Scan for the cell matching the given text and deliver its [X, Y] coordinate at center. 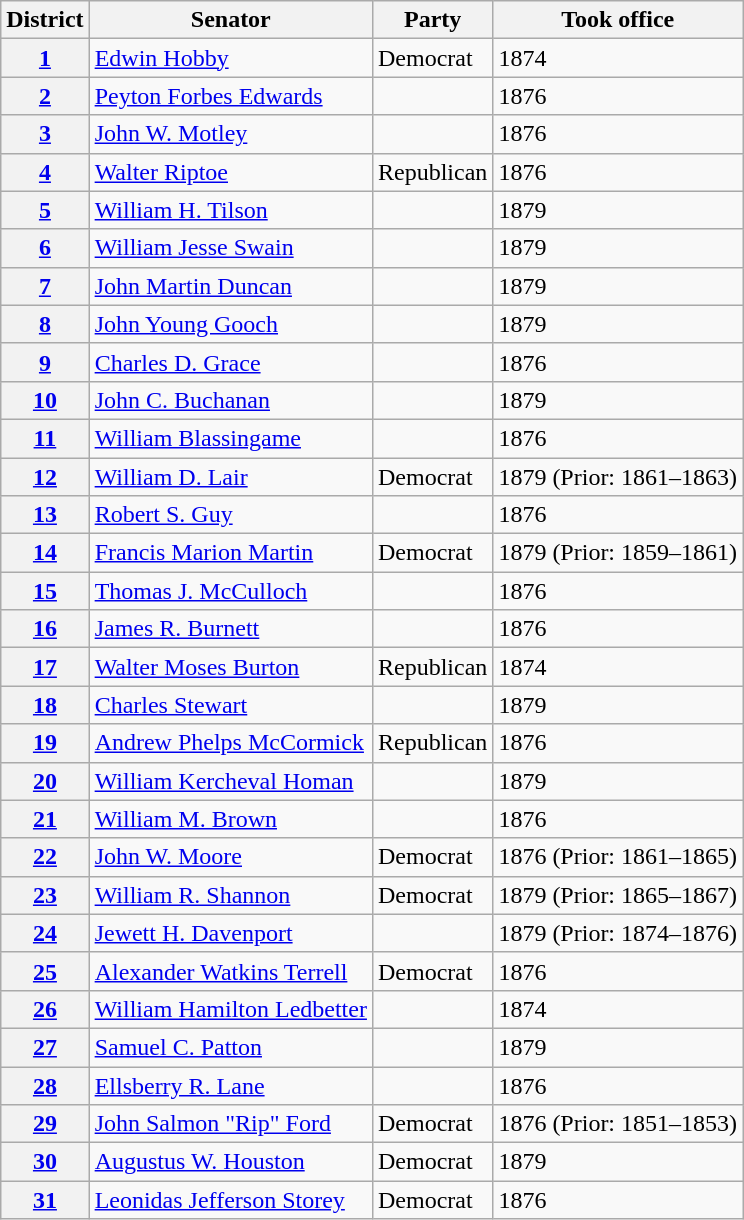
14 [45, 553]
Walter Moses Burton [230, 667]
William Blassingame [230, 438]
William Kercheval Homan [230, 781]
24 [45, 933]
11 [45, 438]
Leonidas Jefferson Storey [230, 1200]
25 [45, 971]
William R. Shannon [230, 895]
Charles D. Grace [230, 362]
Edwin Hobby [230, 58]
1879 (Prior: 1874–1876) [618, 933]
Alexander Watkins Terrell [230, 971]
28 [45, 1085]
29 [45, 1124]
John C. Buchanan [230, 400]
21 [45, 819]
9 [45, 362]
27 [45, 1047]
7 [45, 286]
1876 (Prior: 1861–1865) [618, 857]
3 [45, 134]
Peyton Forbes Edwards [230, 96]
Thomas J. McCulloch [230, 591]
Jewett H. Davenport [230, 933]
Ellsberry R. Lane [230, 1085]
John Young Gooch [230, 324]
William Jesse Swain [230, 248]
John Martin Duncan [230, 286]
12 [45, 477]
District [45, 20]
William D. Lair [230, 477]
10 [45, 400]
John W. Moore [230, 857]
John W. Motley [230, 134]
Robert S. Guy [230, 515]
William M. Brown [230, 819]
Augustus W. Houston [230, 1162]
30 [45, 1162]
1879 (Prior: 1865–1867) [618, 895]
6 [45, 248]
4 [45, 172]
16 [45, 629]
Samuel C. Patton [230, 1047]
18 [45, 705]
Took office [618, 20]
Charles Stewart [230, 705]
William H. Tilson [230, 210]
Francis Marion Martin [230, 553]
2 [45, 96]
1 [45, 58]
5 [45, 210]
John Salmon "Rip" Ford [230, 1124]
James R. Burnett [230, 629]
William Hamilton Ledbetter [230, 1009]
8 [45, 324]
31 [45, 1200]
Senator [230, 20]
1879 (Prior: 1861–1863) [618, 477]
26 [45, 1009]
Walter Riptoe [230, 172]
1879 (Prior: 1859–1861) [618, 553]
15 [45, 591]
22 [45, 857]
Party [432, 20]
13 [45, 515]
19 [45, 743]
1876 (Prior: 1851–1853) [618, 1124]
20 [45, 781]
17 [45, 667]
Andrew Phelps McCormick [230, 743]
23 [45, 895]
